Capture the cell that displays the provided text and extract its (x, y) central coordinate. 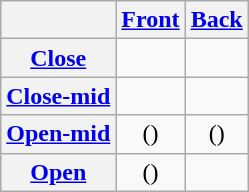
Close (58, 58)
Open-mid (58, 134)
Close-mid (58, 96)
Open (58, 172)
Front (150, 20)
Back (216, 20)
